Detect which cell encompasses the target text, then output its [x, y] center coordinate. 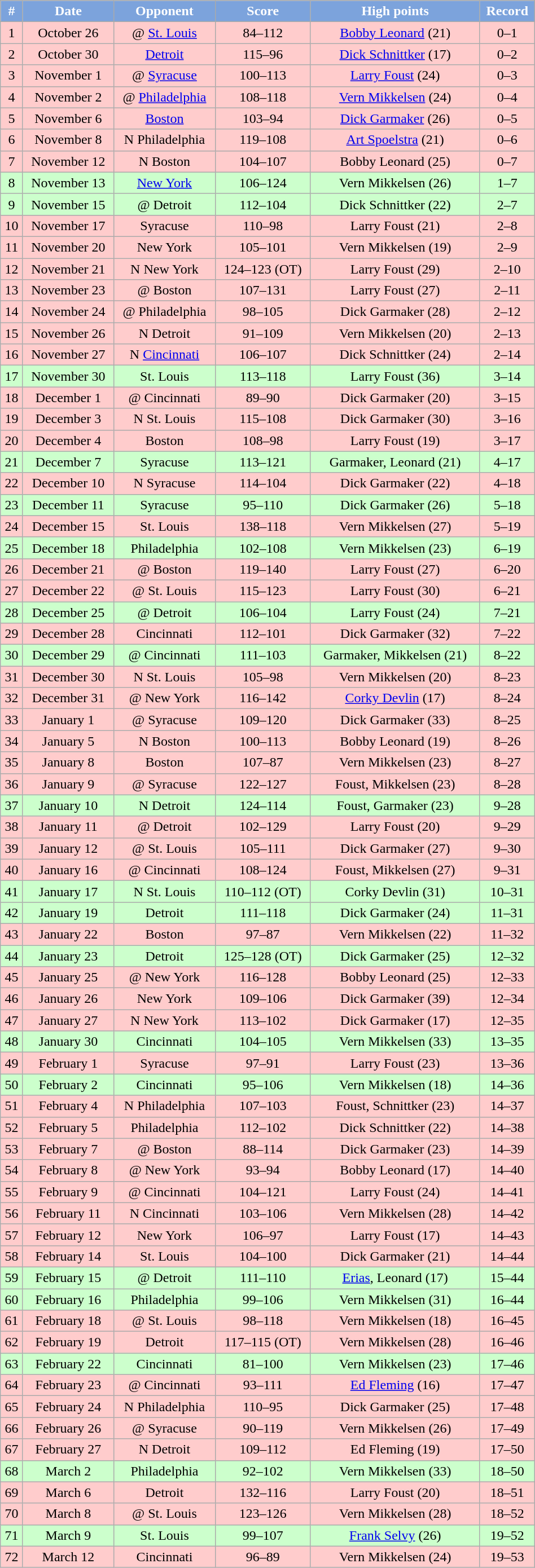
65 [12, 1407]
Foust, Garmaker (23) [395, 805]
51 [12, 1106]
0–6 [507, 140]
Dick Garmaker (24) [395, 913]
16–44 [507, 1299]
0–5 [507, 118]
November 13 [68, 183]
2–14 [507, 355]
February 5 [68, 1127]
Vern Mikkelsen (27) [395, 526]
February 24 [68, 1407]
24 [12, 526]
10 [12, 226]
88–114 [263, 1149]
8–23 [507, 677]
29 [12, 634]
71 [12, 1535]
February 8 [68, 1170]
Corky Devlin (17) [395, 698]
1 [12, 33]
17–49 [507, 1428]
Score [263, 11]
48 [12, 1042]
9–29 [507, 827]
15 [12, 333]
November 17 [68, 226]
Dick Garmaker (23) [395, 1149]
November 21 [68, 269]
14–36 [507, 1085]
123–126 [263, 1514]
132–116 [263, 1492]
February 9 [68, 1192]
Dick Garmaker (39) [395, 999]
106–97 [263, 1235]
106–107 [263, 355]
105–98 [263, 677]
106–124 [263, 183]
109–112 [263, 1450]
104–107 [263, 161]
5 [12, 118]
104–100 [263, 1256]
103–94 [263, 118]
January 30 [68, 1042]
Larry Foust (19) [395, 441]
5–18 [507, 505]
Foust, Schnittker (23) [395, 1106]
38 [12, 827]
Bobby Leonard (21) [395, 33]
4 [12, 97]
30 [12, 655]
November 6 [68, 118]
124–114 [263, 805]
November 20 [68, 247]
2–11 [507, 290]
February 16 [68, 1299]
Vern Mikkelsen (22) [395, 934]
9–30 [507, 848]
14–43 [507, 1235]
46 [12, 999]
16–46 [507, 1342]
84–112 [263, 33]
95–110 [263, 505]
6–20 [507, 569]
March 12 [68, 1557]
9–31 [507, 870]
113–121 [263, 462]
112–102 [263, 1127]
112–101 [263, 634]
13–36 [507, 1063]
70 [12, 1514]
12–32 [507, 956]
11–32 [507, 934]
January 8 [68, 763]
Dick Garmaker (32) [395, 634]
Larry Foust (30) [395, 591]
January 16 [68, 870]
11–31 [507, 913]
December 10 [68, 483]
12–34 [507, 999]
27 [12, 591]
116–142 [263, 698]
106–104 [263, 612]
45 [12, 977]
6–21 [507, 591]
12 [12, 269]
14 [12, 312]
January 10 [68, 805]
Dick Garmaker (17) [395, 1020]
3–14 [507, 376]
February 12 [68, 1235]
99–107 [263, 1535]
15–44 [507, 1278]
February 18 [68, 1321]
9 [12, 204]
Ed Fleming (19) [395, 1450]
Art Spoelstra (21) [395, 140]
52 [12, 1127]
February 14 [68, 1256]
60 [12, 1299]
138–118 [263, 526]
125–128 (OT) [263, 956]
Vern Mikkelsen (31) [395, 1299]
91–109 [263, 333]
Dick Garmaker (27) [395, 848]
53 [12, 1149]
19–53 [507, 1557]
17–48 [507, 1407]
109–106 [263, 999]
6 [12, 140]
14–37 [507, 1106]
January 1 [68, 720]
February 4 [68, 1106]
October 30 [68, 54]
N Syracuse [164, 483]
7–21 [507, 612]
112–104 [263, 204]
14–40 [507, 1170]
2 [12, 54]
8–27 [507, 763]
December 7 [68, 462]
37 [12, 805]
90–119 [263, 1428]
39 [12, 848]
January 19 [68, 913]
66 [12, 1428]
March 9 [68, 1535]
November 2 [68, 97]
December 1 [68, 398]
December 18 [68, 548]
3 [12, 76]
January 5 [68, 741]
7–22 [507, 634]
93–111 [263, 1385]
November 30 [68, 376]
February 1 [68, 1063]
54 [12, 1170]
March 8 [68, 1514]
Corky Devlin (31) [395, 891]
Dick Schnittker (17) [395, 54]
Larry Foust (23) [395, 1063]
63 [12, 1364]
January 25 [68, 977]
93–94 [263, 1170]
98–105 [263, 312]
107–131 [263, 290]
18 [12, 398]
81–100 [263, 1364]
25 [12, 548]
High points [395, 11]
December 11 [68, 505]
110–95 [263, 1407]
57 [12, 1235]
4–17 [507, 462]
117–115 (OT) [263, 1342]
32 [12, 698]
4–18 [507, 483]
89–90 [263, 398]
2–10 [507, 269]
8 [12, 183]
110–112 (OT) [263, 891]
January 17 [68, 891]
21 [12, 462]
17–47 [507, 1385]
December 22 [68, 591]
111–110 [263, 1278]
Garmaker, Mikkelsen (21) [395, 655]
17 [12, 376]
2–12 [507, 312]
November 1 [68, 76]
December 28 [68, 634]
December 21 [68, 569]
Larry Foust (36) [395, 376]
55 [12, 1192]
97–91 [263, 1063]
February 27 [68, 1450]
107–87 [263, 763]
47 [12, 1020]
67 [12, 1450]
Foust, Mikkelsen (27) [395, 870]
9–28 [507, 805]
19–52 [507, 1535]
December 31 [68, 698]
Dick Garmaker (30) [395, 419]
35 [12, 763]
72 [12, 1557]
January 12 [68, 848]
40 [12, 870]
Dick Garmaker (33) [395, 720]
February 22 [68, 1364]
97–87 [263, 934]
109–120 [263, 720]
44 [12, 956]
115–96 [263, 54]
February 11 [68, 1213]
16 [12, 355]
108–118 [263, 97]
November 27 [68, 355]
Frank Selvy (26) [395, 1535]
64 [12, 1385]
February 2 [68, 1085]
12–33 [507, 977]
December 4 [68, 441]
January 22 [68, 934]
3–17 [507, 441]
18–50 [507, 1471]
17–50 [507, 1450]
105–101 [263, 247]
6–19 [507, 548]
Opponent [164, 11]
36 [12, 784]
8–22 [507, 655]
December 15 [68, 526]
105–111 [263, 848]
5–19 [507, 526]
Bobby Leonard (19) [395, 741]
December 3 [68, 419]
96–89 [263, 1557]
113–118 [263, 376]
104–105 [263, 1042]
62 [12, 1342]
14–44 [507, 1256]
December 25 [68, 612]
119–108 [263, 140]
Dick Garmaker (21) [395, 1256]
22 [12, 483]
115–108 [263, 419]
122–127 [263, 784]
108–124 [263, 870]
42 [12, 913]
31 [12, 677]
January 26 [68, 999]
98–118 [263, 1321]
0–4 [507, 97]
23 [12, 505]
68 [12, 1471]
10–31 [507, 891]
2–9 [507, 247]
November 23 [68, 290]
December 29 [68, 655]
Dick Schnittker (24) [395, 355]
0–7 [507, 161]
14–41 [507, 1192]
January 9 [68, 784]
November 26 [68, 333]
0–3 [507, 76]
58 [12, 1256]
Bobby Leonard (17) [395, 1170]
108–98 [263, 441]
92–102 [263, 1471]
Dick Garmaker (28) [395, 312]
33 [12, 720]
2–7 [507, 204]
January 27 [68, 1020]
February 26 [68, 1428]
0–2 [507, 54]
November 15 [68, 204]
13–35 [507, 1042]
Ed Fleming (16) [395, 1385]
December 30 [68, 677]
Record [507, 11]
16–45 [507, 1321]
18–51 [507, 1492]
14–38 [507, 1127]
56 [12, 1213]
115–123 [263, 591]
Larry Foust (29) [395, 269]
99–106 [263, 1299]
Garmaker, Leonard (21) [395, 462]
Dick Garmaker (22) [395, 483]
November 8 [68, 140]
69 [12, 1492]
January 23 [68, 956]
Foust, Mikkelsen (23) [395, 784]
13 [12, 290]
February 19 [68, 1342]
8–25 [507, 720]
18–52 [507, 1514]
8–26 [507, 741]
March 6 [68, 1492]
107–103 [263, 1106]
49 [12, 1063]
41 [12, 891]
October 26 [68, 33]
Dick Garmaker (20) [395, 398]
November 24 [68, 312]
113–102 [263, 1020]
102–108 [263, 548]
February 15 [68, 1278]
February 7 [68, 1149]
1–7 [507, 183]
95–106 [263, 1085]
116–128 [263, 977]
Larry Foust (21) [395, 226]
14–39 [507, 1149]
34 [12, 741]
2–13 [507, 333]
114–104 [263, 483]
59 [12, 1278]
11 [12, 247]
# [12, 11]
Larry Foust (17) [395, 1235]
8–28 [507, 784]
March 2 [68, 1471]
26 [12, 569]
28 [12, 612]
8–24 [507, 698]
124–123 (OT) [263, 269]
111–103 [263, 655]
Vern Mikkelsen (19) [395, 247]
19 [12, 419]
12–35 [507, 1020]
104–121 [263, 1192]
January 11 [68, 827]
November 12 [68, 161]
17–46 [507, 1364]
Date [68, 11]
20 [12, 441]
111–118 [263, 913]
3–16 [507, 419]
February 23 [68, 1385]
0–1 [507, 33]
Erias, Leonard (17) [395, 1278]
7 [12, 161]
2–8 [507, 226]
61 [12, 1321]
43 [12, 934]
3–15 [507, 398]
119–140 [263, 569]
110–98 [263, 226]
102–129 [263, 827]
103–106 [263, 1213]
14–42 [507, 1213]
50 [12, 1085]
